Determine the (x, y) coordinate at the center of the cell enclosing the given text.  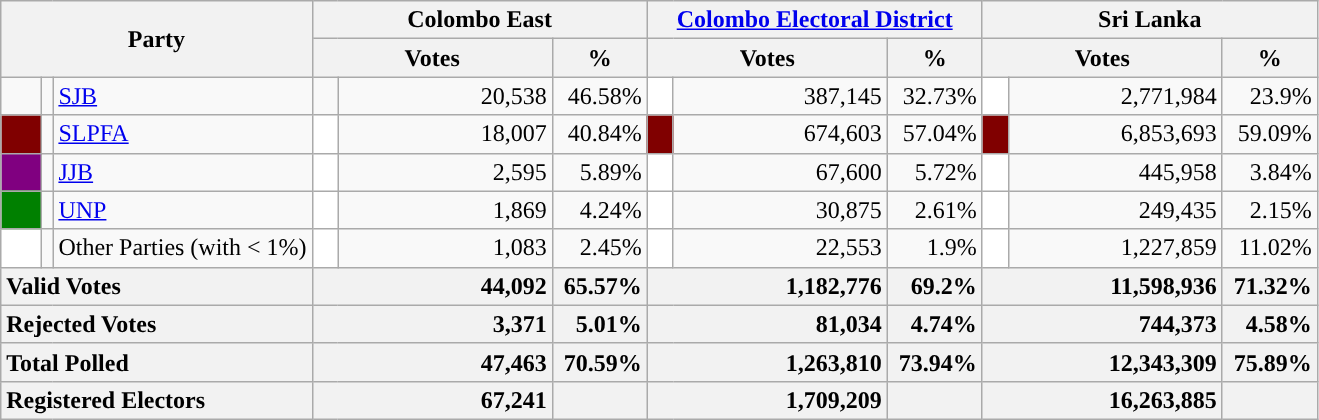
59.09% (1270, 134)
5.72% (934, 172)
1,869 (445, 210)
11,598,936 (1102, 286)
57.04% (934, 134)
1,083 (445, 248)
71.32% (1270, 286)
5.01% (600, 324)
SJB (182, 96)
4.74% (934, 324)
3,371 (432, 324)
65.57% (600, 286)
11.02% (1270, 248)
1.9% (934, 248)
6,853,693 (1115, 134)
22,553 (780, 248)
674,603 (780, 134)
30,875 (780, 210)
12,343,309 (1102, 362)
75.89% (1270, 362)
81,034 (767, 324)
18,007 (445, 134)
2.45% (600, 248)
23.9% (1270, 96)
Total Polled (156, 362)
73.94% (934, 362)
32.73% (934, 96)
1,227,859 (1115, 248)
4.58% (1270, 324)
67,600 (780, 172)
2,771,984 (1115, 96)
Registered Electors (156, 400)
249,435 (1115, 210)
1,263,810 (767, 362)
5.89% (600, 172)
40.84% (600, 134)
Colombo Electoral District (814, 20)
46.58% (600, 96)
70.59% (600, 362)
1,182,776 (767, 286)
Valid Votes (156, 286)
JJB (182, 172)
1,709,209 (767, 400)
Other Parties (with < 1%) (182, 248)
744,373 (1102, 324)
4.24% (600, 210)
Rejected Votes (156, 324)
3.84% (1270, 172)
47,463 (432, 362)
387,145 (780, 96)
2.61% (934, 210)
67,241 (432, 400)
20,538 (445, 96)
69.2% (934, 286)
Colombo East (480, 20)
SLPFA (182, 134)
Sri Lanka (1150, 20)
445,958 (1115, 172)
UNP (182, 210)
2,595 (445, 172)
Party (156, 39)
2.15% (1270, 210)
16,263,885 (1102, 400)
44,092 (432, 286)
